Capture the cell that displays the provided text and extract its [x, y] central coordinate. 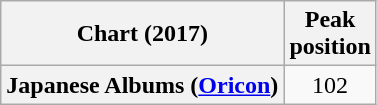
102 [330, 85]
Japanese Albums (Oricon) [142, 85]
Chart (2017) [142, 34]
Peakposition [330, 34]
